Locate the cell with the specified text and output its (x, y) center coordinate. 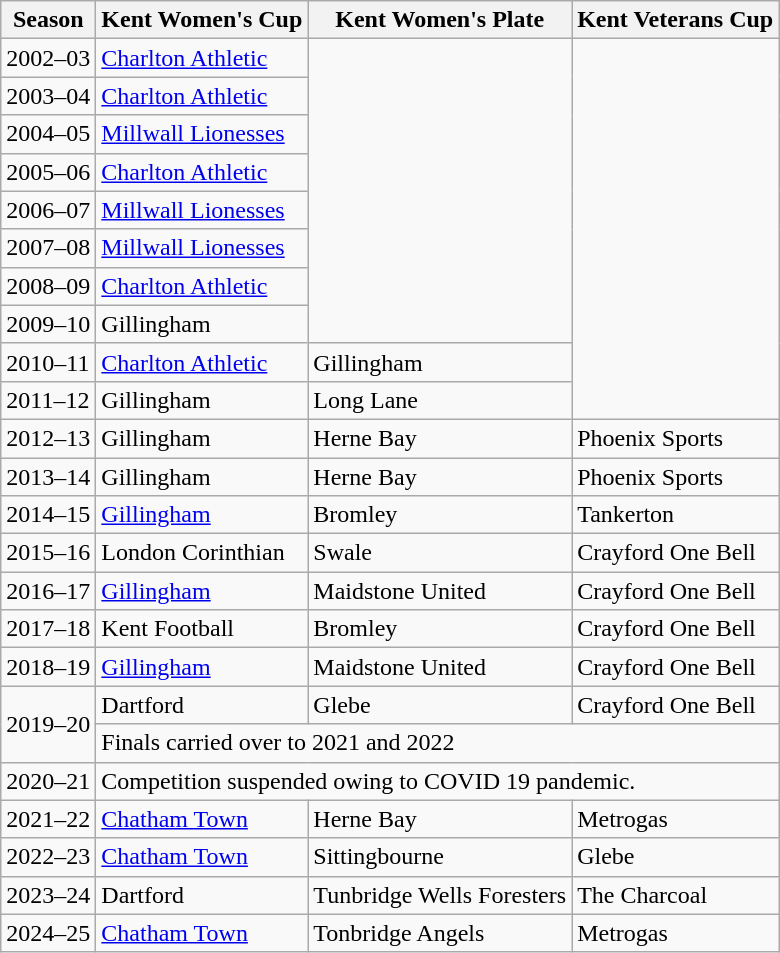
2005–06 (48, 172)
2010–11 (48, 362)
London Corinthian (202, 553)
2020–21 (48, 781)
Kent Women's Plate (440, 20)
2015–16 (48, 553)
2021–22 (48, 819)
2002–03 (48, 58)
2011–12 (48, 400)
Kent Women's Cup (202, 20)
2004–05 (48, 134)
Sittingbourne (440, 857)
2007–08 (48, 248)
2022–23 (48, 857)
2013–14 (48, 477)
2024–25 (48, 933)
Finals carried over to 2021 and 2022 (438, 743)
Competition suspended owing to COVID 19 pandemic. (438, 781)
The Charcoal (676, 895)
Tankerton (676, 515)
Tonbridge Angels (440, 933)
2006–07 (48, 210)
Kent Football (202, 629)
2017–18 (48, 629)
2012–13 (48, 438)
Kent Veterans Cup (676, 20)
2018–19 (48, 667)
2014–15 (48, 515)
Tunbridge Wells Foresters (440, 895)
2008–09 (48, 286)
Season (48, 20)
Long Lane (440, 400)
2016–17 (48, 591)
2009–10 (48, 324)
2003–04 (48, 96)
2023–24 (48, 895)
Swale (440, 553)
2019–20 (48, 724)
